Determine the (x, y) coordinate at the center of the cell enclosing the given text.  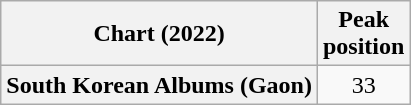
Chart (2022) (160, 34)
Peakposition (363, 34)
33 (363, 85)
South Korean Albums (Gaon) (160, 85)
